From the cell containing the given text, extract its center point as (X, Y) coordinate. 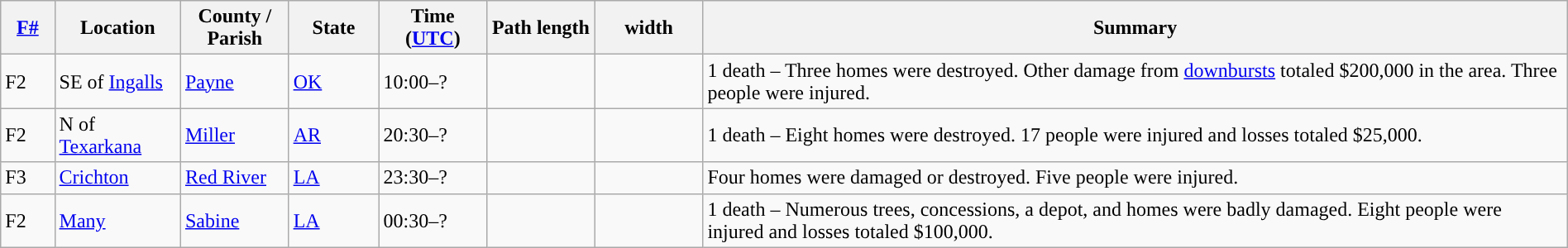
Miller (235, 136)
County / Parish (235, 28)
Sabine (235, 220)
State (334, 28)
Path length (541, 28)
width (648, 28)
1 death – Eight homes were destroyed. 17 people were injured and losses totaled $25,000. (1135, 136)
Payne (235, 81)
AR (334, 136)
Summary (1135, 28)
Many (117, 220)
10:00–? (433, 81)
Four homes were damaged or destroyed. Five people were injured. (1135, 178)
OK (334, 81)
1 death – Three homes were destroyed. Other damage from downbursts totaled $200,000 in the area. Three people were injured. (1135, 81)
F# (28, 28)
Location (117, 28)
00:30–? (433, 220)
20:30–? (433, 136)
23:30–? (433, 178)
SE of Ingalls (117, 81)
1 death – Numerous trees, concessions, a depot, and homes were badly damaged. Eight people were injured and losses totaled $100,000. (1135, 220)
Red River (235, 178)
Crichton (117, 178)
F3 (28, 178)
Time (UTC) (433, 28)
N of Texarkana (117, 136)
